Scan for the cell matching the given text and deliver its [x, y] coordinate at center. 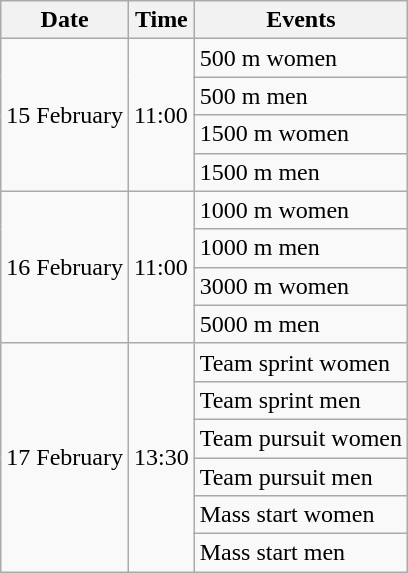
Time [161, 20]
1500 m men [300, 172]
Mass start men [300, 553]
1500 m women [300, 134]
Team sprint men [300, 400]
Events [300, 20]
1000 m women [300, 210]
13:30 [161, 457]
3000 m women [300, 286]
Date [65, 20]
Team pursuit women [300, 438]
500 m men [300, 96]
16 February [65, 267]
1000 m men [300, 248]
17 February [65, 457]
5000 m men [300, 324]
Mass start women [300, 515]
500 m women [300, 58]
15 February [65, 115]
Team sprint women [300, 362]
Team pursuit men [300, 477]
